Search for the cell housing the specified text and yield its (x, y) center coordinate. 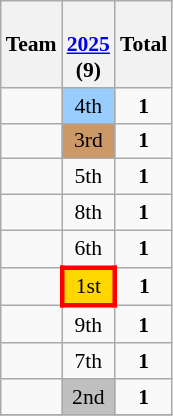
4th (88, 106)
1st (88, 286)
2025(9) (88, 44)
Total (144, 44)
2nd (88, 397)
Team (32, 44)
3rd (88, 141)
7th (88, 361)
9th (88, 324)
8th (88, 213)
6th (88, 248)
5th (88, 177)
